Pinpoint the cell where the given text exists, returning its (X, Y) midpoint coordinate. 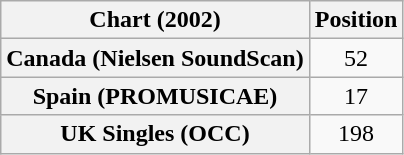
52 (356, 58)
17 (356, 96)
Spain (PROMUSICAE) (155, 96)
Position (356, 20)
Canada (Nielsen SoundScan) (155, 58)
198 (356, 134)
Chart (2002) (155, 20)
UK Singles (OCC) (155, 134)
